Return (X, Y) of the center of cell containing provided text 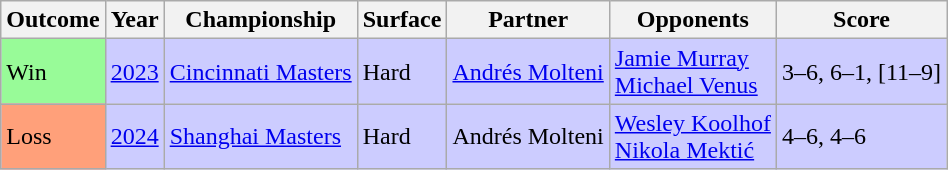
Cincinnati Masters (260, 72)
Score (861, 20)
3–6, 6–1, [11–9] (861, 72)
Outcome (53, 20)
Wesley Koolhof Nikola Mektić (692, 136)
Championship (260, 20)
2024 (134, 136)
Shanghai Masters (260, 136)
Win (53, 72)
Loss (53, 136)
Opponents (692, 20)
Partner (528, 20)
Surface (402, 20)
Year (134, 20)
Jamie Murray Michael Venus (692, 72)
4–6, 4–6 (861, 136)
2023 (134, 72)
